Provide the (X, Y) coordinate of the cell's center where the given text is located.  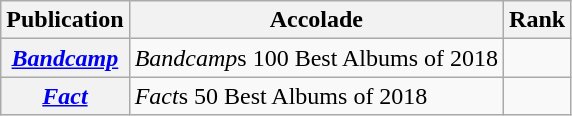
Fact (65, 96)
Bandcamp (65, 58)
Facts 50 Best Albums of 2018 (316, 96)
Publication (65, 20)
Accolade (316, 20)
Bandcamps 100 Best Albums of 2018 (316, 58)
Rank (538, 20)
